Detect which cell encompasses the target text, then output its (x, y) center coordinate. 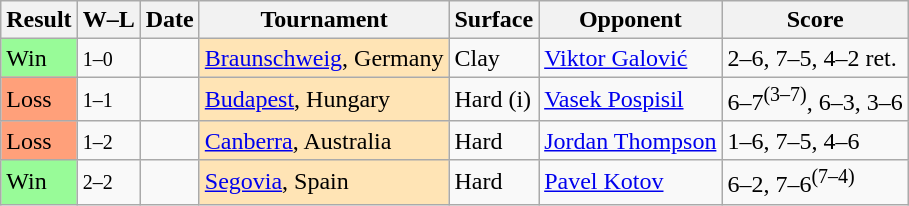
Tournament (324, 20)
Vasek Pospisil (630, 100)
Jordan Thompson (630, 140)
1–6, 7–5, 4–6 (815, 140)
Segovia, Spain (324, 182)
W–L (108, 20)
Result (39, 20)
6–2, 7–6(7–4) (815, 182)
Budapest, Hungary (324, 100)
Opponent (630, 20)
Clay (494, 58)
Surface (494, 20)
Canberra, Australia (324, 140)
2–6, 7–5, 4–2 ret. (815, 58)
1–0 (108, 58)
Score (815, 20)
6–7(3–7), 6–3, 3–6 (815, 100)
Viktor Galović (630, 58)
Braunschweig, Germany (324, 58)
Date (170, 20)
Hard (i) (494, 100)
1–2 (108, 140)
Pavel Kotov (630, 182)
2–2 (108, 182)
1–1 (108, 100)
